Capture the cell that displays the provided text and extract its [x, y] central coordinate. 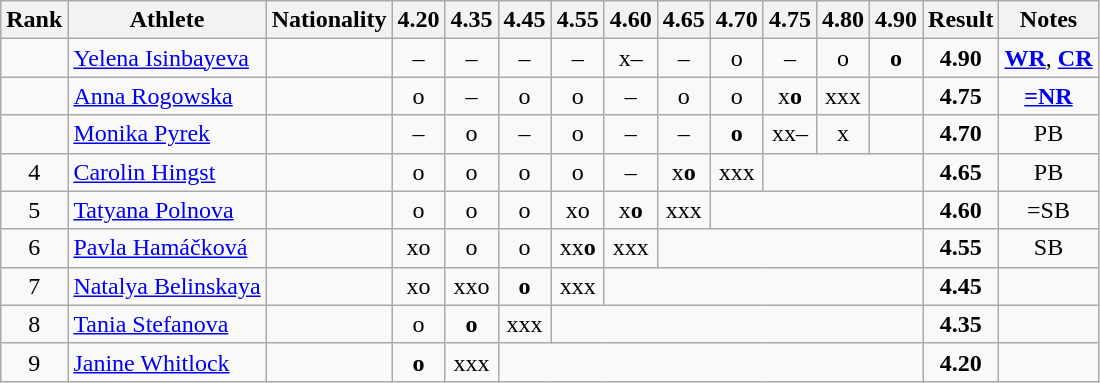
7 [34, 286]
Monika Pyrek [167, 134]
=NR [1048, 96]
=SB [1048, 210]
WR, CR [1048, 58]
4 [34, 172]
Yelena Isinbayeva [167, 58]
Janine Whitlock [167, 362]
Notes [1048, 20]
Pavla Hamáčková [167, 248]
x– [630, 58]
Tatyana Polnova [167, 210]
9 [34, 362]
x [842, 134]
Result [961, 20]
Nationality [329, 20]
6 [34, 248]
Rank [34, 20]
xx– [790, 134]
Natalya Belinskaya [167, 286]
5 [34, 210]
Anna Rogowska [167, 96]
4.80 [842, 20]
Athlete [167, 20]
8 [34, 324]
Carolin Hingst [167, 172]
SB [1048, 248]
Tania Stefanova [167, 324]
